Output the [X, Y] coordinate of the center of the cell containing the given text.  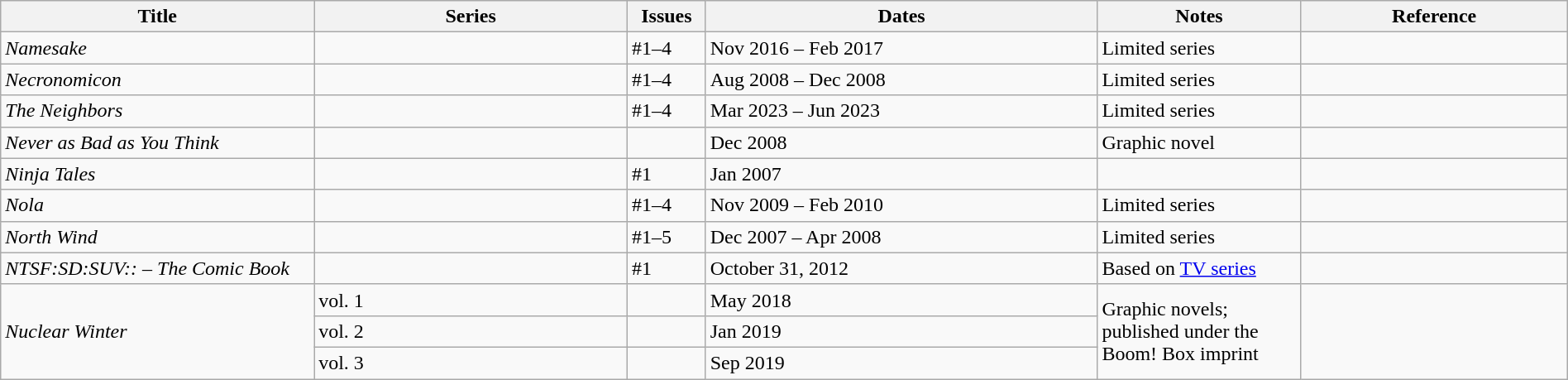
Sep 2019 [901, 363]
The Neighbors [157, 111]
vol. 3 [471, 363]
Necronomicon [157, 79]
Graphic novel [1199, 142]
Nov 2009 – Feb 2010 [901, 205]
October 31, 2012 [901, 268]
Dec 2007 – Apr 2008 [901, 237]
Title [157, 17]
#1–5 [667, 237]
Never as Bad as You Think [157, 142]
Series [471, 17]
vol. 1 [471, 300]
Jan 2007 [901, 174]
Notes [1199, 17]
Ninja Tales [157, 174]
Nov 2016 – Feb 2017 [901, 48]
Dates [901, 17]
Aug 2008 – Dec 2008 [901, 79]
Nola [157, 205]
North Wind [157, 237]
vol. 2 [471, 331]
Jan 2019 [901, 331]
Nuclear Winter [157, 331]
Issues [667, 17]
Dec 2008 [901, 142]
Based on TV series [1199, 268]
Reference [1434, 17]
Graphic novels; published under the Boom! Box imprint [1199, 331]
NTSF:SD:SUV:: – The Comic Book [157, 268]
May 2018 [901, 300]
Namesake [157, 48]
Mar 2023 – Jun 2023 [901, 111]
